Pinpoint the cell where the given text exists, returning its [X, Y] midpoint coordinate. 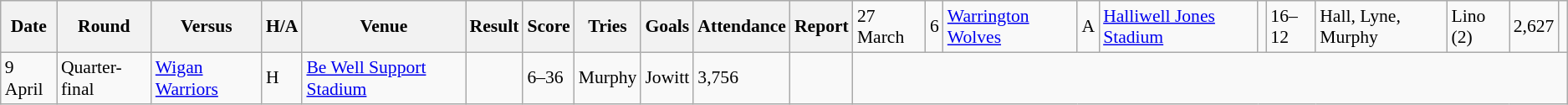
6 [935, 27]
Lino (2) [1479, 27]
Result [493, 27]
Goals [667, 27]
Round [104, 27]
Quarter-final [104, 77]
2,627 [1534, 27]
Score [549, 27]
Halliwell Jones Stadium [1178, 27]
9 April [28, 77]
Attendance [742, 27]
Hall, Lyne, Murphy [1382, 27]
Wigan Warriors [207, 77]
Murphy [608, 77]
27 March [890, 27]
A [1088, 27]
Versus [207, 27]
Report [821, 27]
16–12 [1291, 27]
Warrington Wolves [1010, 27]
6–36 [549, 77]
Date [28, 27]
H [283, 77]
Tries [608, 27]
Venue [383, 27]
H/A [283, 27]
Jowitt [667, 77]
3,756 [742, 77]
Be Well Support Stadium [383, 77]
